From the cell containing the given text, extract its center point as [x, y] coordinate. 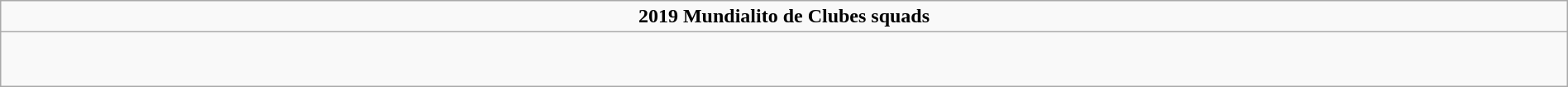
2019 Mundialito de Clubes squads [784, 17]
